Capture the cell that displays the provided text and extract its [X, Y] central coordinate. 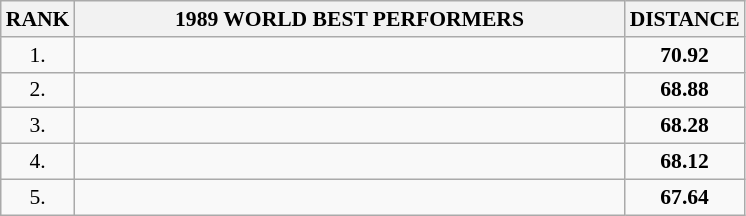
2. [38, 90]
RANK [38, 19]
3. [38, 126]
68.12 [685, 162]
4. [38, 162]
70.92 [685, 55]
68.88 [685, 90]
67.64 [685, 197]
1989 WORLD BEST PERFORMERS [349, 19]
5. [38, 197]
68.28 [685, 126]
1. [38, 55]
DISTANCE [685, 19]
